Return the [X, Y] coordinate for the center point of the cell that contains the specified text.  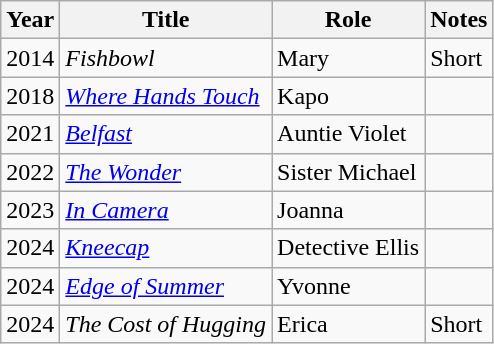
2014 [30, 58]
Edge of Summer [166, 286]
Sister Michael [348, 172]
The Cost of Hugging [166, 324]
Detective Ellis [348, 248]
In Camera [166, 210]
Belfast [166, 134]
2021 [30, 134]
Mary [348, 58]
Role [348, 20]
Title [166, 20]
Yvonne [348, 286]
2022 [30, 172]
Kapo [348, 96]
Year [30, 20]
Where Hands Touch [166, 96]
Joanna [348, 210]
Fishbowl [166, 58]
2018 [30, 96]
2023 [30, 210]
Notes [459, 20]
Kneecap [166, 248]
Erica [348, 324]
The Wonder [166, 172]
Auntie Violet [348, 134]
